Pinpoint the cell where the given text exists, returning its [x, y] midpoint coordinate. 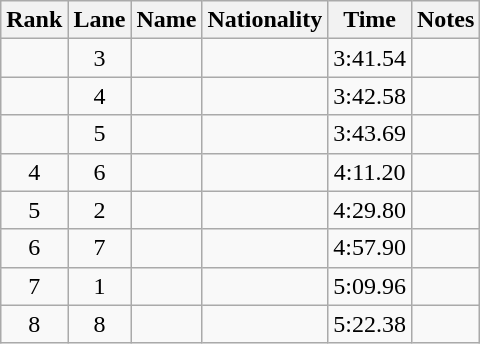
Notes [445, 20]
4:11.20 [370, 172]
Time [370, 20]
Nationality [265, 20]
3 [100, 58]
Name [166, 20]
4:29.80 [370, 210]
4:57.90 [370, 248]
3:42.58 [370, 96]
3:43.69 [370, 134]
5:09.96 [370, 286]
3:41.54 [370, 58]
Lane [100, 20]
1 [100, 286]
5:22.38 [370, 324]
2 [100, 210]
Rank [34, 20]
